Detect which cell encompasses the target text, then output its [X, Y] center coordinate. 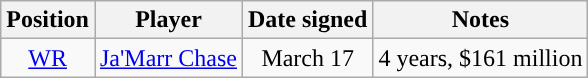
Position [48, 20]
Player [168, 20]
4 years, $161 million [480, 58]
WR [48, 58]
Ja'Marr Chase [168, 58]
Notes [480, 20]
March 17 [308, 58]
Date signed [308, 20]
